Detect which cell encompasses the target text, then output its [X, Y] center coordinate. 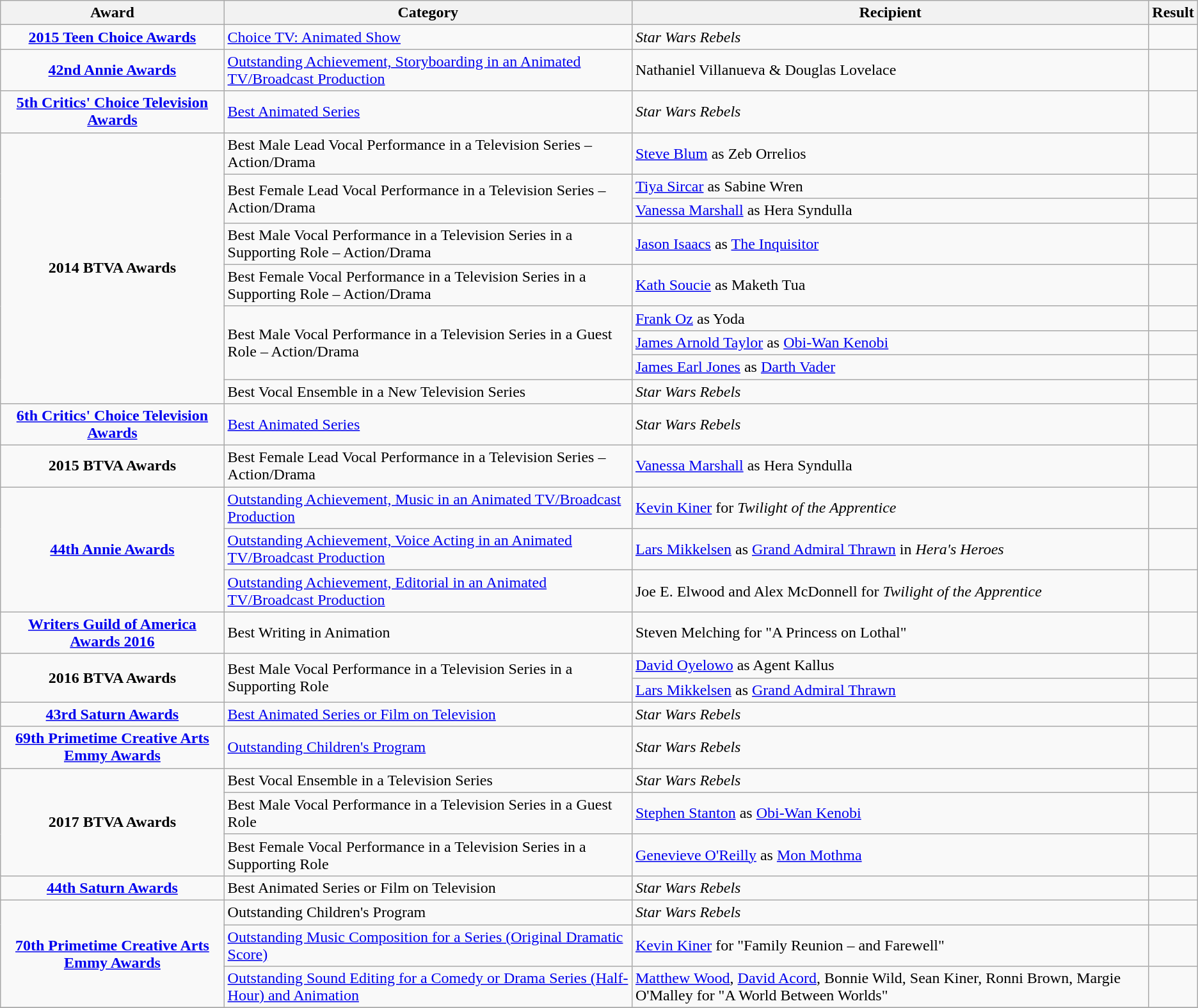
2015 Teen Choice Awards [113, 37]
Lars Mikkelsen as Grand Admiral Thrawn in Hera's Heroes [890, 549]
Recipient [890, 13]
Award [113, 13]
Category [427, 13]
44th Saturn Awards [113, 888]
Joe E. Elwood and Alex McDonnell for Twilight of the Apprentice [890, 591]
2017 BTVA Awards [113, 822]
5th Critics' Choice Television Awards [113, 111]
Outstanding Achievement, Storyboarding in an Animated TV/Broadcast Production [427, 70]
Genevieve O'Reilly as Mon Mothma [890, 855]
Best Writing in Animation [427, 632]
Best Vocal Ensemble in a Television Series [427, 780]
Best Female Vocal Performance in a Television Series in a Supporting Role – Action/Drama [427, 285]
Frank Oz as Yoda [890, 318]
Outstanding Achievement, Editorial in an Animated TV/Broadcast Production [427, 591]
Choice TV: Animated Show [427, 37]
Matthew Wood, David Acord, Bonnie Wild, Sean Kiner, Ronni Brown, Margie O'Malley for "A World Between Worlds" [890, 987]
69th Primetime Creative Arts Emmy Awards [113, 748]
Outstanding Achievement, Music in an Animated TV/Broadcast Production [427, 508]
Best Male Vocal Performance in a Television Series in a Guest Role [427, 813]
James Arnold Taylor as Obi-Wan Kenobi [890, 342]
2016 BTVA Awards [113, 678]
Jason Isaacs as The Inquisitor [890, 243]
42nd Annie Awards [113, 70]
Outstanding Achievement, Voice Acting in an Animated TV/Broadcast Production [427, 549]
Steven Melching for "A Princess on Lothal" [890, 632]
Tiya Sircar as Sabine Wren [890, 186]
Kevin Kiner for "Family Reunion – and Farewell" [890, 945]
43rd Saturn Awards [113, 714]
Writers Guild of America Awards 2016 [113, 632]
44th Annie Awards [113, 549]
Result [1173, 13]
Outstanding Music Composition for a Series (Original Dramatic Score) [427, 945]
Best Male Vocal Performance in a Television Series in a Supporting Role – Action/Drama [427, 243]
70th Primetime Creative Arts Emmy Awards [113, 954]
Kevin Kiner for Twilight of the Apprentice [890, 508]
Steve Blum as Zeb Orrelios [890, 154]
Best Male Vocal Performance in a Television Series in a Guest Role – Action/Drama [427, 342]
6th Critics' Choice Television Awards [113, 425]
Nathaniel Villanueva & Douglas Lovelace [890, 70]
2015 BTVA Awards [113, 466]
David Oyelowo as Agent Kallus [890, 666]
James Earl Jones as Darth Vader [890, 367]
Best Male Vocal Performance in a Television Series in a Supporting Role [427, 678]
Best Male Lead Vocal Performance in a Television Series – Action/Drama [427, 154]
Stephen Stanton as Obi-Wan Kenobi [890, 813]
Lars Mikkelsen as Grand Admiral Thrawn [890, 690]
Kath Soucie as Maketh Tua [890, 285]
Outstanding Sound Editing for a Comedy or Drama Series (Half-Hour) and Animation [427, 987]
Best Female Vocal Performance in a Television Series in a Supporting Role [427, 855]
Best Vocal Ensemble in a New Television Series [427, 391]
2014 BTVA Awards [113, 268]
